Find where the given text appears and provide that cell's center as [x, y] coordinate. 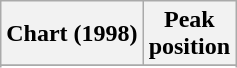
Chart (1998) [72, 34]
Peakposition [189, 34]
